Return [X, Y] of the center of cell containing provided text 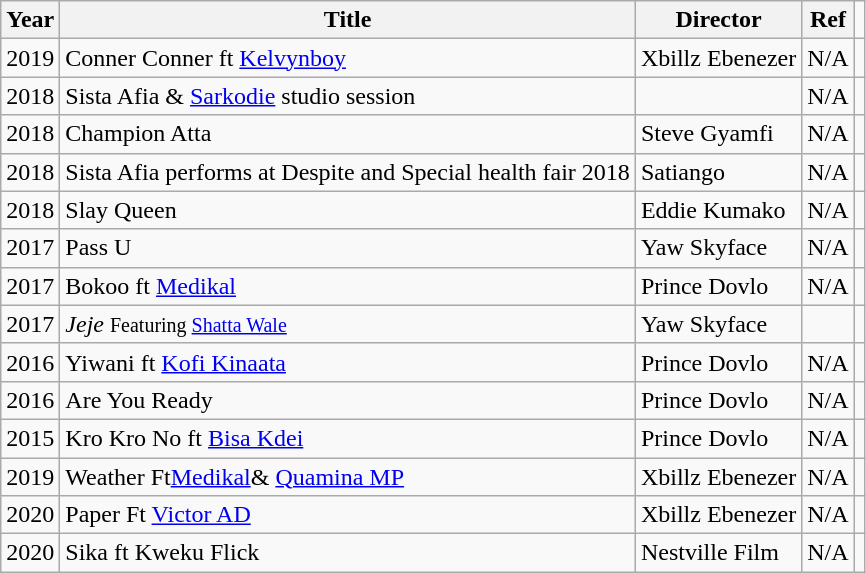
Sista Afia performs at Despite and Special health fair 2018 [348, 172]
Weather FtMedikal& Quamina MP [348, 477]
2015 [30, 438]
Nestville Film [718, 553]
Kro Kro No ft Bisa Kdei [348, 438]
Paper Ft Victor AD [348, 515]
Ref [828, 20]
Bokoo ft Medikal [348, 286]
Satiango [718, 172]
Yiwani ft Kofi Kinaata [348, 362]
Sista Afia & Sarkodie studio session [348, 96]
Eddie Kumako [718, 210]
Director [718, 20]
Steve Gyamfi [718, 134]
Year [30, 20]
Slay Queen [348, 210]
Are You Ready [348, 400]
Jeje Featuring Shatta Wale [348, 324]
Sika ft Kweku Flick [348, 553]
Pass U [348, 248]
Conner Conner ft Kelvynboy [348, 58]
Champion Atta [348, 134]
Title [348, 20]
